For the text-containing cell, return its midpoint in (x, y) coordinate format. 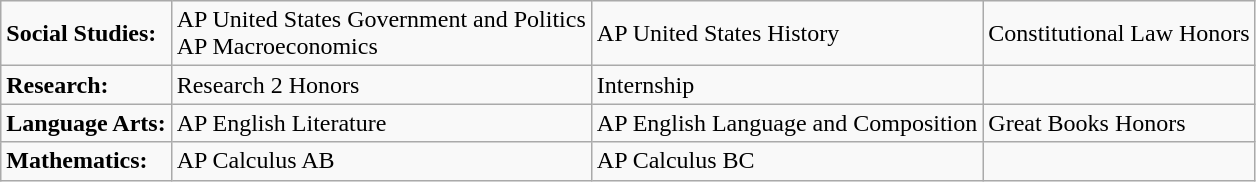
AP Calculus AB (381, 161)
Internship (786, 85)
AP English Language and Composition (786, 123)
AP United States Government and PoliticsAP Macroeconomics (381, 34)
Constitutional Law Honors (1119, 34)
AP English Literature (381, 123)
Great Books Honors (1119, 123)
Language Arts: (86, 123)
Social Studies: (86, 34)
Research: (86, 85)
AP United States History (786, 34)
AP Calculus BC (786, 161)
Research 2 Honors (381, 85)
Mathematics: (86, 161)
